Scan for the cell matching the given text and deliver its (X, Y) coordinate at center. 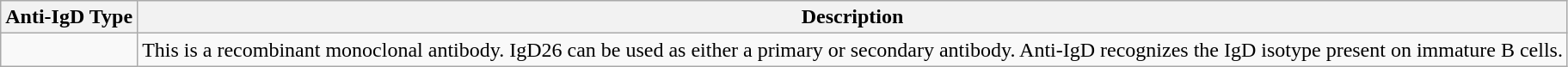
Description (853, 17)
Anti-IgD Type (69, 17)
